Determine the (X, Y) coordinate at the center of the cell enclosing the given text.  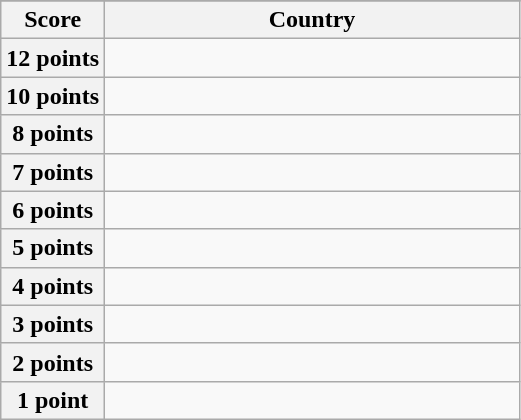
12 points (53, 58)
10 points (53, 96)
5 points (53, 248)
2 points (53, 362)
Score (53, 20)
3 points (53, 324)
7 points (53, 172)
8 points (53, 134)
4 points (53, 286)
6 points (53, 210)
Country (312, 20)
1 point (53, 400)
